Pinpoint the cell where the given text exists, returning its (X, Y) midpoint coordinate. 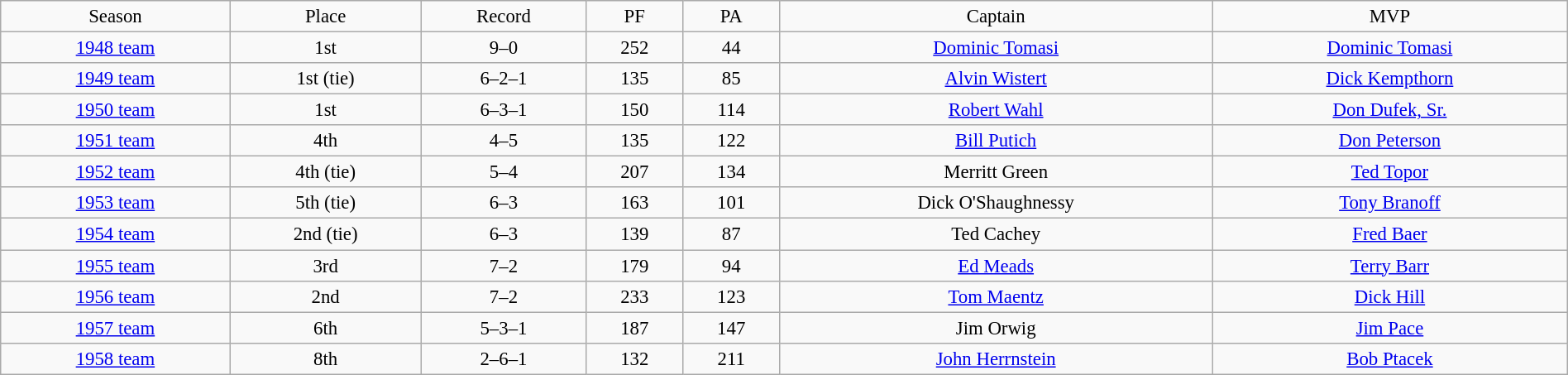
Don Dufek, Sr. (1390, 110)
Merritt Green (996, 172)
101 (731, 203)
207 (635, 172)
Jim Orwig (996, 328)
163 (635, 203)
4th (tie) (326, 172)
150 (635, 110)
8th (326, 358)
5–3–1 (504, 328)
Jim Pace (1390, 328)
Season (116, 17)
1956 team (116, 296)
Ted Cachey (996, 234)
2nd (326, 296)
1958 team (116, 358)
1949 team (116, 79)
Dick Hill (1390, 296)
252 (635, 48)
122 (731, 141)
139 (635, 234)
MVP (1390, 17)
Place (326, 17)
John Herrnstein (996, 358)
5–4 (504, 172)
Record (504, 17)
179 (635, 266)
Don Peterson (1390, 141)
Ted Topor (1390, 172)
Robert Wahl (996, 110)
1948 team (116, 48)
Ed Meads (996, 266)
PA (731, 17)
114 (731, 110)
1952 team (116, 172)
211 (731, 358)
1951 team (116, 141)
2nd (tie) (326, 234)
1954 team (116, 234)
1950 team (116, 110)
1957 team (116, 328)
PF (635, 17)
1955 team (116, 266)
1953 team (116, 203)
Tom Maentz (996, 296)
Fred Baer (1390, 234)
134 (731, 172)
94 (731, 266)
6–3–1 (504, 110)
9–0 (504, 48)
Bob Ptacek (1390, 358)
87 (731, 234)
4th (326, 141)
147 (731, 328)
Bill Putich (996, 141)
187 (635, 328)
6th (326, 328)
1st (tie) (326, 79)
85 (731, 79)
Dick O'Shaughnessy (996, 203)
Terry Barr (1390, 266)
2–6–1 (504, 358)
Alvin Wistert (996, 79)
Captain (996, 17)
Tony Branoff (1390, 203)
44 (731, 48)
5th (tie) (326, 203)
3rd (326, 266)
233 (635, 296)
4–5 (504, 141)
Dick Kempthorn (1390, 79)
6–2–1 (504, 79)
132 (635, 358)
123 (731, 296)
